Output the [x, y] coordinate of the center of the cell containing the given text.  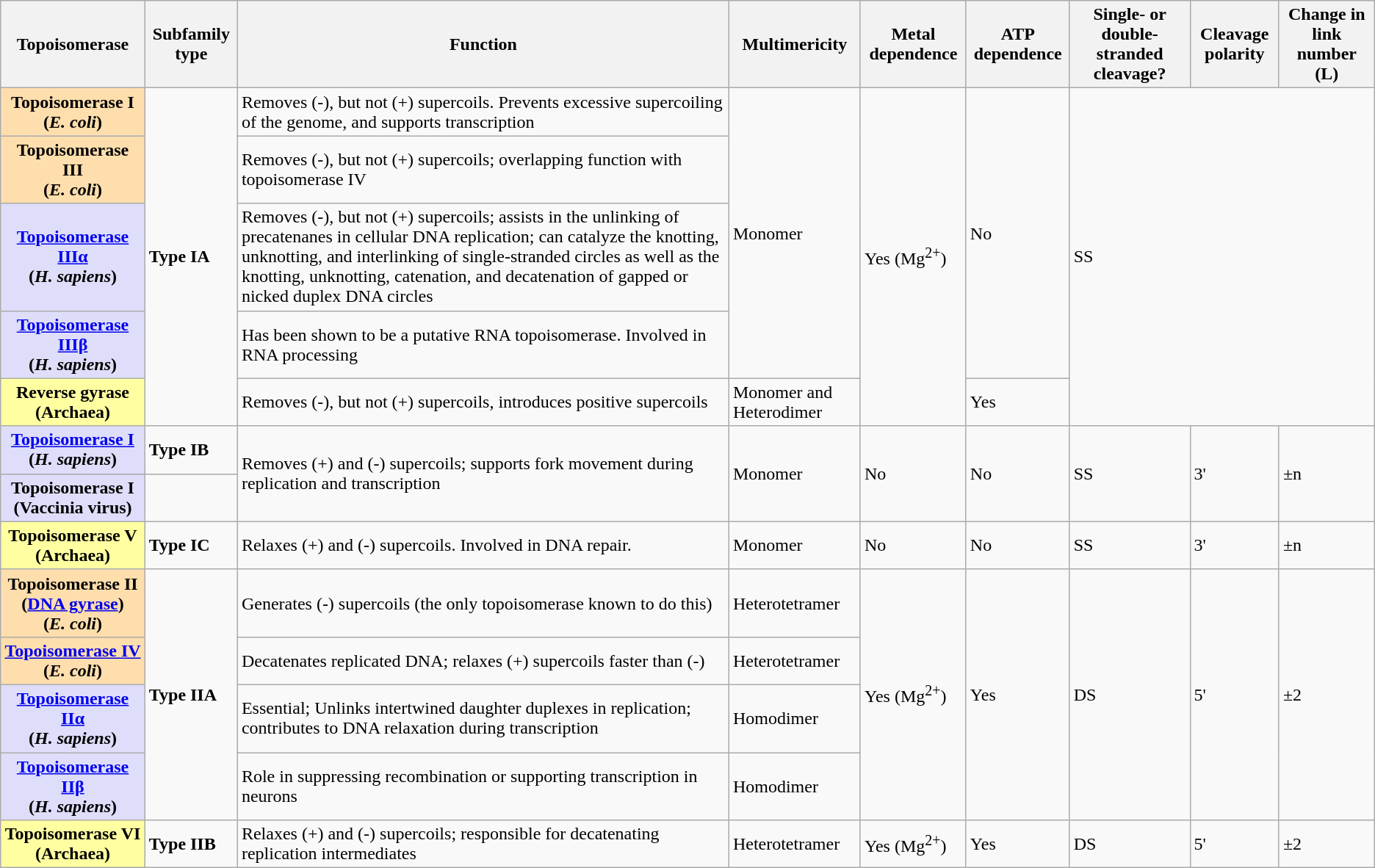
Topoisomerase IIIβ(H. sapiens) [73, 344]
Topoisomerase I(H. sapiens) [73, 449]
Topoisomerase [73, 44]
Type IB [191, 449]
Cleavage polarity [1234, 44]
Reverse gyrase(Archaea) [73, 402]
Type IIA [191, 695]
Removes (-), but not (+) supercoils, introduces positive supercoils [483, 402]
Role in suppressing recombination or supporting transcription in neurons [483, 786]
Topoisomerase IIα(H. sapiens) [73, 718]
ATP dependence [1018, 44]
Generates (-) supercoils (the only topoisomerase known to do this) [483, 603]
Topoisomerase III(E. coli) [73, 170]
Essential; Unlinks intertwined daughter duplexes in replication; contributes to DNA relaxation during transcription [483, 718]
Type IIB [191, 845]
Type IA [191, 257]
Decatenates replicated DNA; relaxes (+) supercoils faster than (-) [483, 661]
Function [483, 44]
Has been shown to be a putative RNA topoisomerase. Involved in RNA processing [483, 344]
Type IC [191, 545]
Topoisomerase VI(Archaea) [73, 845]
Topoisomerase I(Vaccinia virus) [73, 498]
Single- or double-stranded cleavage? [1130, 44]
Topoisomerase IV(E. coli) [73, 661]
Metal dependence [913, 44]
Removes (+) and (-) supercoils; supports fork movement during replication and transcription [483, 474]
Subfamily type [191, 44]
Topoisomerase II (DNA gyrase)(E. coli) [73, 603]
Change in link number (L) [1327, 44]
Removes (-), but not (+) supercoils; overlapping function with topoisomerase IV [483, 170]
Removes (-), but not (+) supercoils. Prevents excessive supercoiling of the genome, and supports transcription [483, 112]
Topoisomerase IIIα(H. sapiens) [73, 257]
Relaxes (+) and (-) supercoils. Involved in DNA repair. [483, 545]
Relaxes (+) and (-) supercoils; responsible for decatenating replication intermediates [483, 845]
Topoisomerase V(Archaea) [73, 545]
Topoisomerase I(E. coli) [73, 112]
Topoisomerase IIβ(H. sapiens) [73, 786]
Monomer and Heterodimer [795, 402]
Multimericity [795, 44]
